From the cell containing the given text, extract its center point as [x, y] coordinate. 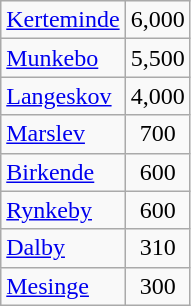
Birkende [63, 172]
300 [158, 286]
Marslev [63, 134]
4,000 [158, 96]
Rynkeby [63, 210]
Langeskov [63, 96]
700 [158, 134]
Munkebo [63, 58]
Dalby [63, 248]
Kerteminde [63, 20]
Mesinge [63, 286]
5,500 [158, 58]
310 [158, 248]
6,000 [158, 20]
